Search for the cell housing the specified text and yield its (X, Y) center coordinate. 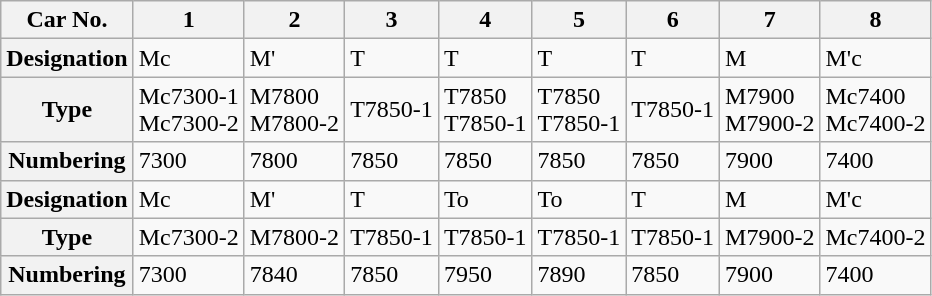
3 (392, 20)
7800 (294, 161)
M7800-2 (294, 237)
Mc7300-1 Mc7300-2 (188, 110)
6 (673, 20)
7950 (485, 275)
1 (188, 20)
M7900 M7900-2 (770, 110)
2 (294, 20)
4 (485, 20)
7840 (294, 275)
Car No. (67, 20)
5 (579, 20)
7890 (579, 275)
8 (876, 20)
Mc7400-2 (876, 237)
7 (770, 20)
M7800 M7800-2 (294, 110)
Mc7400 Mc7400-2 (876, 110)
M7900-2 (770, 237)
Mc7300-2 (188, 237)
